Output the (X, Y) coordinate of the center of the cell containing the given text.  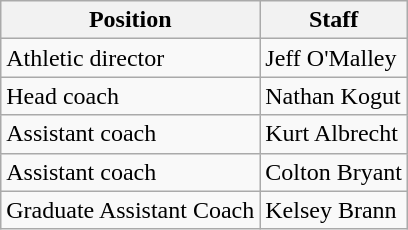
Graduate Assistant Coach (130, 210)
Jeff O'Malley (334, 58)
Colton Bryant (334, 172)
Nathan Kogut (334, 96)
Kelsey Brann (334, 210)
Staff (334, 20)
Kurt Albrecht (334, 134)
Athletic director (130, 58)
Position (130, 20)
Head coach (130, 96)
